For the text-containing cell, return its midpoint in (X, Y) coordinate format. 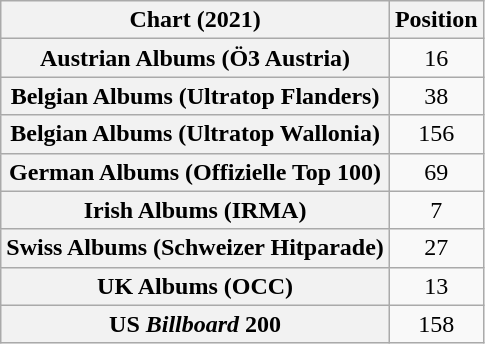
27 (436, 248)
158 (436, 324)
7 (436, 210)
69 (436, 172)
Chart (2021) (196, 20)
Swiss Albums (Schweizer Hitparade) (196, 248)
Belgian Albums (Ultratop Flanders) (196, 96)
UK Albums (OCC) (196, 286)
Irish Albums (IRMA) (196, 210)
Position (436, 20)
156 (436, 134)
16 (436, 58)
Belgian Albums (Ultratop Wallonia) (196, 134)
13 (436, 286)
German Albums (Offizielle Top 100) (196, 172)
38 (436, 96)
Austrian Albums (Ö3 Austria) (196, 58)
US Billboard 200 (196, 324)
